Find where the given text appears and provide that cell's center as (X, Y) coordinate. 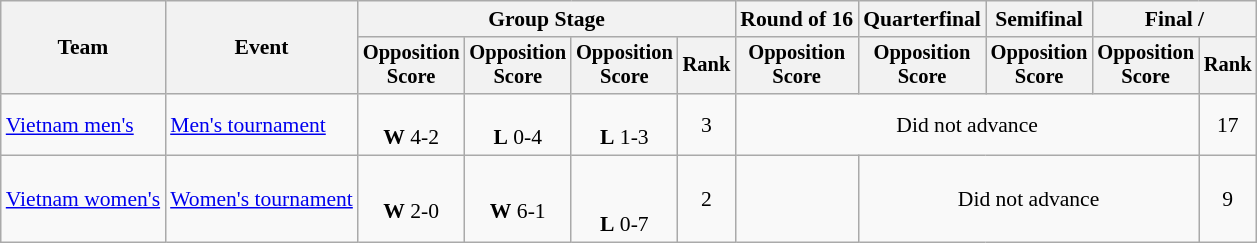
3 (707, 124)
Semifinal (1040, 19)
Men's tournament (262, 124)
W 6-1 (518, 200)
Team (83, 48)
Vietnam women's (83, 200)
L 0-7 (624, 200)
2 (707, 200)
Women's tournament (262, 200)
W 4-2 (412, 124)
L 1-3 (624, 124)
Round of 16 (796, 19)
Final / (1174, 19)
Group Stage (546, 19)
L 0-4 (518, 124)
9 (1228, 200)
W 2-0 (412, 200)
17 (1228, 124)
Event (262, 48)
Quarterfinal (922, 19)
Vietnam men's (83, 124)
